Search for the cell housing the specified text and yield its [X, Y] center coordinate. 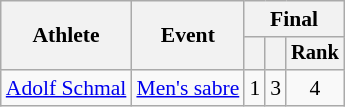
1 [254, 88]
3 [276, 88]
4 [315, 88]
Athlete [66, 36]
Rank [315, 54]
Men's sabre [188, 88]
Final [294, 19]
Adolf Schmal [66, 88]
Event [188, 36]
